Return the [X, Y] coordinate for the center point of the cell that contains the specified text.  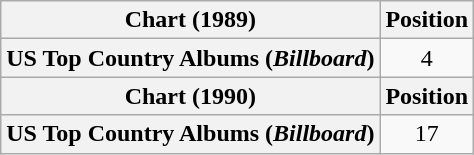
4 [427, 58]
Chart (1990) [190, 96]
17 [427, 134]
Chart (1989) [190, 20]
